Extract the (x, y) coordinate from the center of the cell holding the provided text.  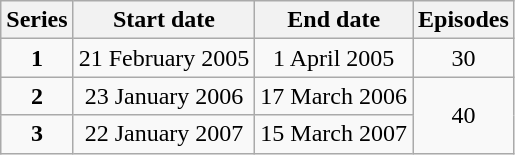
30 (464, 58)
3 (37, 134)
23 January 2006 (164, 96)
Series (37, 20)
15 March 2007 (334, 134)
2 (37, 96)
21 February 2005 (164, 58)
Start date (164, 20)
17 March 2006 (334, 96)
22 January 2007 (164, 134)
40 (464, 115)
Episodes (464, 20)
End date (334, 20)
1 (37, 58)
1 April 2005 (334, 58)
